Find where the given text appears and provide that cell's center as (x, y) coordinate. 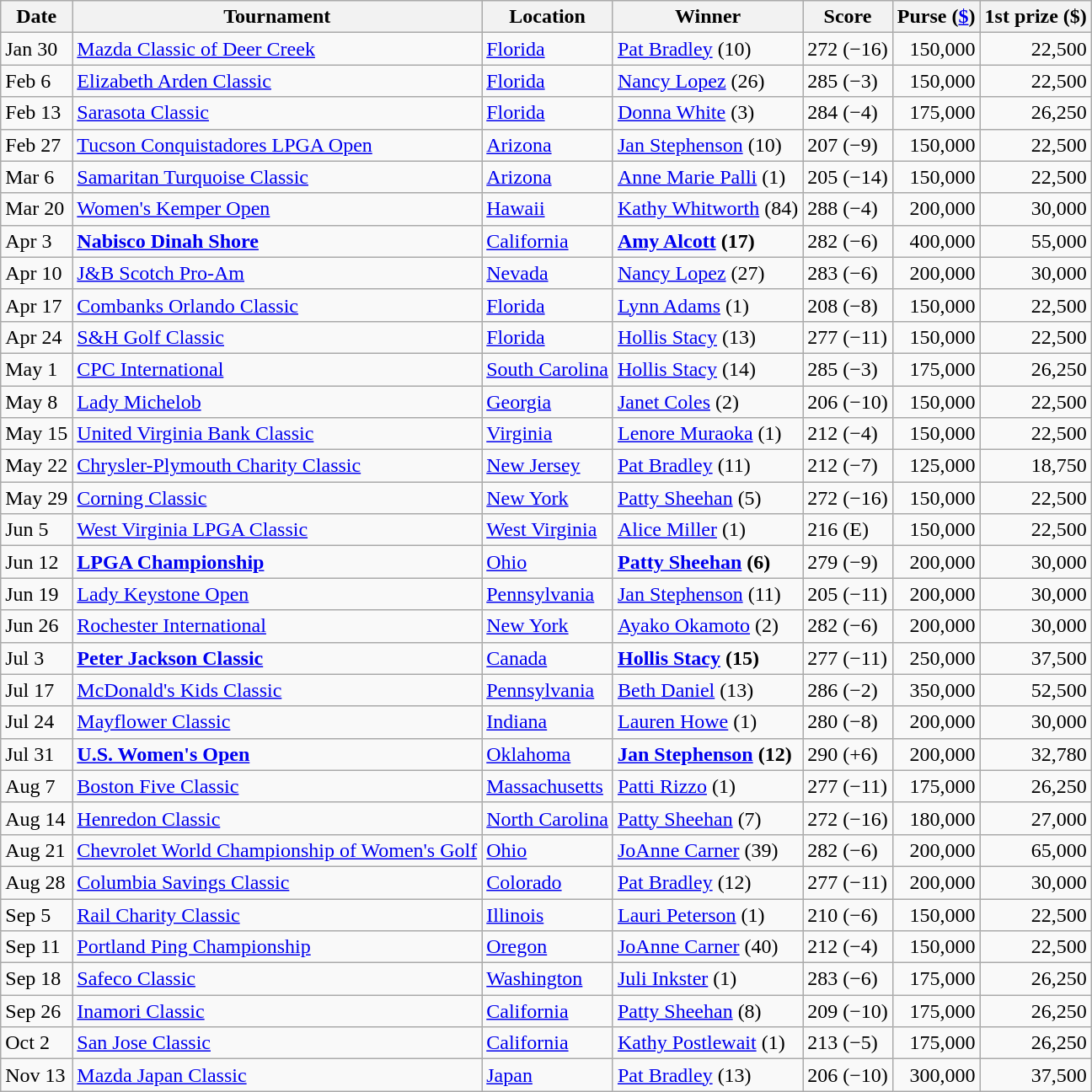
Feb 27 (37, 145)
Jul 24 (37, 722)
Lynn Adams (1) (708, 305)
Juli Inkster (1) (708, 979)
Apr 10 (37, 273)
288 (−4) (848, 209)
May 8 (37, 402)
Mar 20 (37, 209)
Jun 12 (37, 562)
32,780 (1036, 754)
Sep 11 (37, 947)
Massachusetts (548, 786)
Lauren Howe (1) (708, 722)
Aug 28 (37, 882)
Patty Sheehan (7) (708, 818)
Sep 26 (37, 1011)
Nabisco Dinah Shore (277, 241)
South Carolina (548, 369)
Winner (708, 17)
Hollis Stacy (14) (708, 369)
Lady Michelob (277, 402)
Donna White (3) (708, 113)
Anne Marie Palli (1) (708, 177)
S&H Golf Classic (277, 337)
North Carolina (548, 818)
Jul 3 (37, 658)
Patti Rizzo (1) (708, 786)
Georgia (548, 402)
Rochester International (277, 626)
Nov 13 (37, 1075)
350,000 (936, 690)
300,000 (936, 1075)
Nancy Lopez (26) (708, 81)
Women's Kemper Open (277, 209)
Lady Keystone Open (277, 594)
Indiana (548, 722)
205 (−11) (848, 594)
279 (−9) (848, 562)
Lenore Muraoka (1) (708, 434)
Combanks Orlando Classic (277, 305)
Nancy Lopez (27) (708, 273)
San Jose Classic (277, 1043)
65,000 (1036, 850)
Sarasota Classic (277, 113)
Oklahoma (548, 754)
284 (−4) (848, 113)
Peter Jackson Classic (277, 658)
Jun 5 (37, 530)
McDonald's Kids Classic (277, 690)
Patty Sheehan (5) (708, 498)
Pat Bradley (12) (708, 882)
Amy Alcott (17) (708, 241)
Hollis Stacy (13) (708, 337)
Apr 3 (37, 241)
Hollis Stacy (15) (708, 658)
Jan Stephenson (12) (708, 754)
Patty Sheehan (6) (708, 562)
Lauri Peterson (1) (708, 914)
Henredon Classic (277, 818)
Mayflower Classic (277, 722)
United Virginia Bank Classic (277, 434)
JoAnne Carner (39) (708, 850)
Jan 30 (37, 49)
210 (−6) (848, 914)
Corning Classic (277, 498)
Ayako Okamoto (2) (708, 626)
Jun 19 (37, 594)
Beth Daniel (13) (708, 690)
Mar 6 (37, 177)
LPGA Championship (277, 562)
JoAnne Carner (40) (708, 947)
Portland Ping Championship (277, 947)
May 22 (37, 466)
400,000 (936, 241)
Tournament (277, 17)
Purse ($) (936, 17)
Mazda Classic of Deer Creek (277, 49)
55,000 (1036, 241)
Kathy Whitworth (84) (708, 209)
Aug 14 (37, 818)
52,500 (1036, 690)
Nevada (548, 273)
Jan Stephenson (10) (708, 145)
Samaritan Turquoise Classic (277, 177)
216 (E) (848, 530)
205 (−14) (848, 177)
290 (+6) (848, 754)
180,000 (936, 818)
Jan Stephenson (11) (708, 594)
May 29 (37, 498)
Janet Coles (2) (708, 402)
New Jersey (548, 466)
Jul 17 (37, 690)
Patty Sheehan (8) (708, 1011)
May 1 (37, 369)
280 (−8) (848, 722)
Hawaii (548, 209)
Pat Bradley (10) (708, 49)
27,000 (1036, 818)
207 (−9) (848, 145)
Aug 21 (37, 850)
Sep 18 (37, 979)
Pat Bradley (13) (708, 1075)
Safeco Classic (277, 979)
Location (548, 17)
Chevrolet World Championship of Women's Golf (277, 850)
Elizabeth Arden Classic (277, 81)
Feb 13 (37, 113)
Score (848, 17)
Apr 17 (37, 305)
212 (−7) (848, 466)
213 (−5) (848, 1043)
Chrysler-Plymouth Charity Classic (277, 466)
250,000 (936, 658)
286 (−2) (848, 690)
Apr 24 (37, 337)
May 15 (37, 434)
J&B Scotch Pro-Am (277, 273)
Washington (548, 979)
209 (−10) (848, 1011)
U.S. Women's Open (277, 754)
Illinois (548, 914)
Tucson Conquistadores LPGA Open (277, 145)
West Virginia LPGA Classic (277, 530)
Date (37, 17)
Oct 2 (37, 1043)
Mazda Japan Classic (277, 1075)
Canada (548, 658)
Boston Five Classic (277, 786)
125,000 (936, 466)
Aug 7 (37, 786)
CPC International (277, 369)
Oregon (548, 947)
Colorado (548, 882)
Rail Charity Classic (277, 914)
Virginia (548, 434)
18,750 (1036, 466)
Pat Bradley (11) (708, 466)
Sep 5 (37, 914)
West Virginia (548, 530)
Columbia Savings Classic (277, 882)
Feb 6 (37, 81)
Kathy Postlewait (1) (708, 1043)
Japan (548, 1075)
Inamori Classic (277, 1011)
208 (−8) (848, 305)
Jun 26 (37, 626)
Alice Miller (1) (708, 530)
1st prize ($) (1036, 17)
Jul 31 (37, 754)
